Provide the [x, y] coordinate of the cell's center where the given text is located.  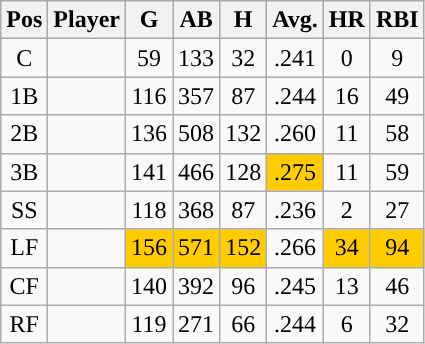
152 [244, 248]
CF [24, 286]
368 [196, 210]
466 [196, 172]
571 [196, 248]
49 [397, 96]
3B [24, 172]
9 [397, 58]
6 [346, 324]
357 [196, 96]
AB [196, 20]
2B [24, 134]
66 [244, 324]
HR [346, 20]
.241 [296, 58]
133 [196, 58]
46 [397, 286]
156 [150, 248]
118 [150, 210]
16 [346, 96]
2 [346, 210]
RF [24, 324]
58 [397, 134]
RBI [397, 20]
LF [24, 248]
128 [244, 172]
.266 [296, 248]
96 [244, 286]
1B [24, 96]
C [24, 58]
.245 [296, 286]
0 [346, 58]
271 [196, 324]
392 [196, 286]
H [244, 20]
13 [346, 286]
G [150, 20]
94 [397, 248]
.275 [296, 172]
Avg. [296, 20]
Pos [24, 20]
Player [87, 20]
.260 [296, 134]
SS [24, 210]
141 [150, 172]
132 [244, 134]
116 [150, 96]
136 [150, 134]
119 [150, 324]
140 [150, 286]
.236 [296, 210]
508 [196, 134]
27 [397, 210]
34 [346, 248]
